Find where the given text appears and provide that cell's center as [X, Y] coordinate. 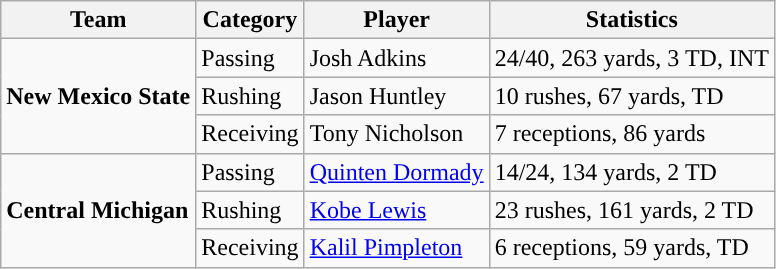
Player [396, 20]
23 rushes, 161 yards, 2 TD [632, 210]
Quinten Dormady [396, 172]
Team [98, 20]
7 receptions, 86 yards [632, 134]
24/40, 263 yards, 3 TD, INT [632, 58]
Central Michigan [98, 210]
14/24, 134 yards, 2 TD [632, 172]
Tony Nicholson [396, 134]
New Mexico State [98, 96]
Kalil Pimpleton [396, 248]
Category [250, 20]
6 receptions, 59 yards, TD [632, 248]
Josh Adkins [396, 58]
Kobe Lewis [396, 210]
Statistics [632, 20]
10 rushes, 67 yards, TD [632, 96]
Jason Huntley [396, 96]
